From the cell containing the given text, extract its center point as (x, y) coordinate. 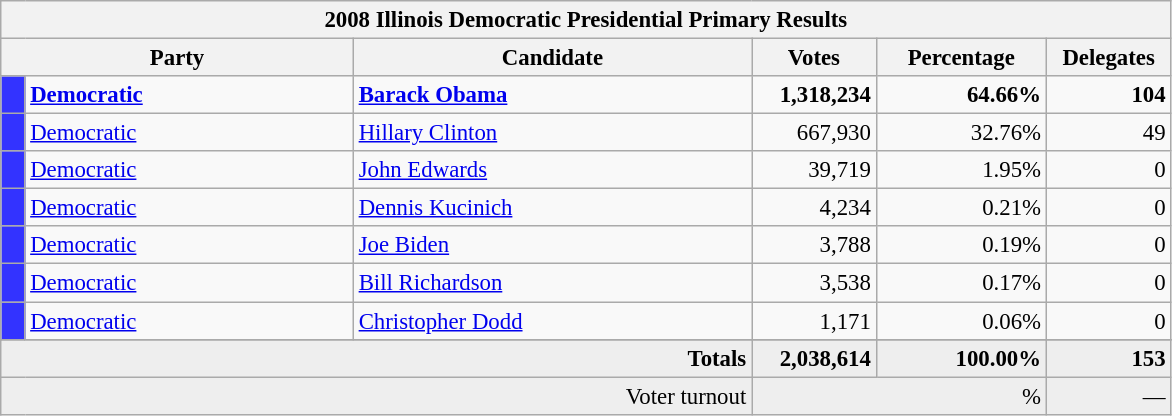
Barack Obama (552, 95)
% (900, 396)
0.06% (961, 321)
3,538 (814, 283)
4,234 (814, 208)
64.66% (961, 95)
3,788 (814, 245)
Dennis Kucinich (552, 208)
Joe Biden (552, 245)
49 (1108, 133)
0.17% (961, 283)
Candidate (552, 58)
667,930 (814, 133)
Christopher Dodd (552, 321)
Bill Richardson (552, 283)
153 (1108, 358)
1,171 (814, 321)
100.00% (961, 358)
0.21% (961, 208)
1.95% (961, 170)
Percentage (961, 58)
Delegates (1108, 58)
— (1108, 396)
Voter turnout (376, 396)
32.76% (961, 133)
John Edwards (552, 170)
0.19% (961, 245)
2008 Illinois Democratic Presidential Primary Results (586, 20)
39,719 (814, 170)
2,038,614 (814, 358)
104 (1108, 95)
Party (178, 58)
1,318,234 (814, 95)
Votes (814, 58)
Hillary Clinton (552, 133)
Totals (376, 358)
